Detect which cell encompasses the target text, then output its [x, y] center coordinate. 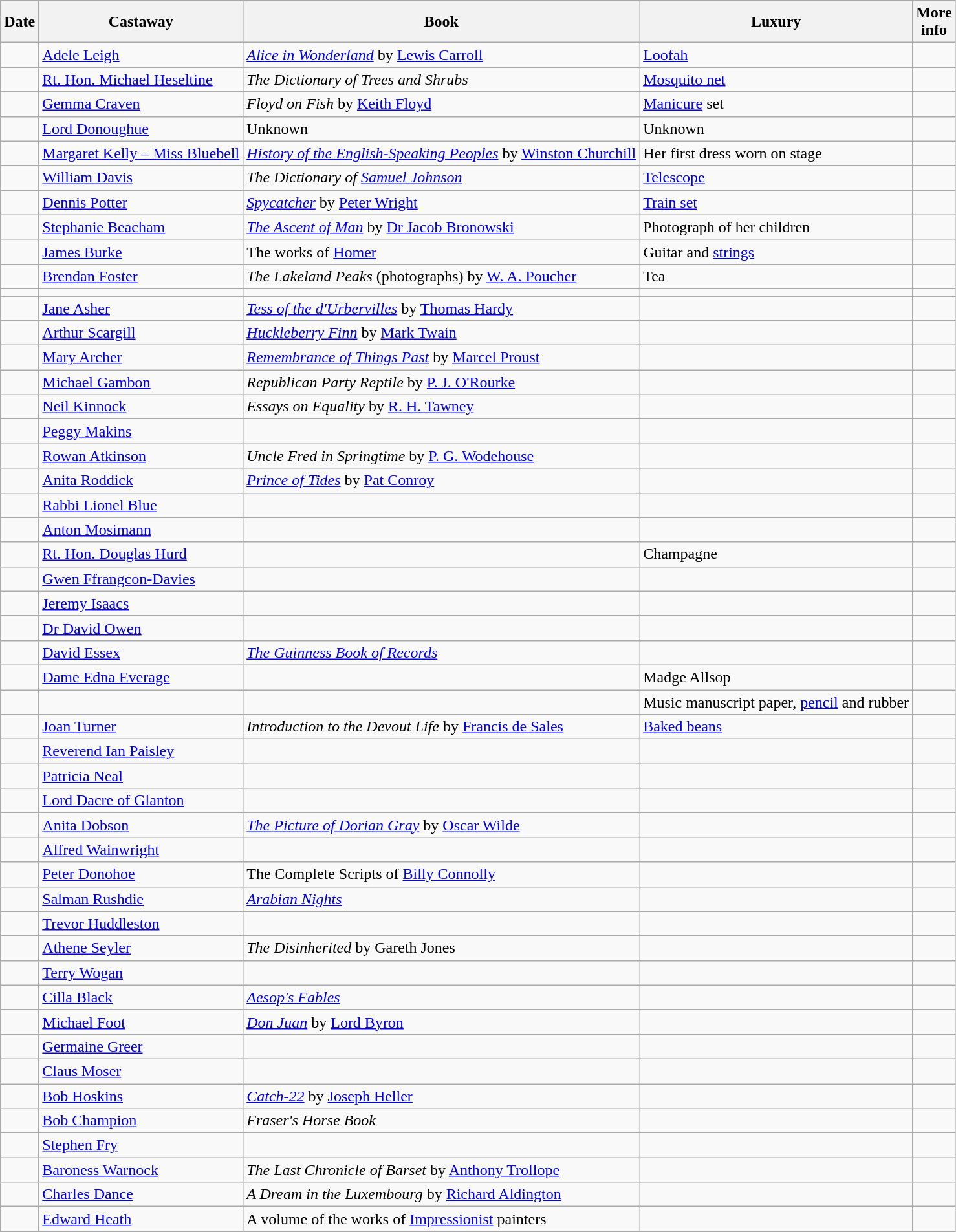
Alice in Wonderland by Lewis Carroll [441, 55]
Huckleberry Finn by Mark Twain [441, 333]
Charles Dance [141, 1194]
Manicure set [776, 104]
The Dictionary of Samuel Johnson [441, 178]
Reverend Ian Paisley [141, 751]
Gwen Ffrangcon-Davies [141, 579]
Adele Leigh [141, 55]
Essays on Equality by R. H. Tawney [441, 407]
Rowan Atkinson [141, 456]
Introduction to the Devout Life by Francis de Sales [441, 727]
Train set [776, 202]
Cilla Black [141, 997]
Baroness Warnock [141, 1170]
Dr David Owen [141, 628]
Lord Dacre of Glanton [141, 801]
Anton Mosimann [141, 530]
Jane Asher [141, 308]
Date [19, 22]
Joan Turner [141, 727]
The Picture of Dorian Gray by Oscar Wilde [441, 825]
Telescope [776, 178]
Castaway [141, 22]
The Dictionary of Trees and Shrubs [441, 80]
Jeremy Isaacs [141, 603]
Rt. Hon. Michael Heseltine [141, 80]
The Last Chronicle of Barset by Anthony Trollope [441, 1170]
Rt. Hon. Douglas Hurd [141, 554]
Book [441, 22]
Republican Party Reptile by P. J. O'Rourke [441, 382]
The Complete Scripts of Billy Connolly [441, 874]
Catch-22 by Joseph Heller [441, 1096]
Claus Moser [141, 1071]
Stephen Fry [141, 1145]
Madge Allsop [776, 677]
Prince of Tides by Pat Conroy [441, 481]
Michael Foot [141, 1022]
David Essex [141, 653]
William Davis [141, 178]
Moreinfo [934, 22]
A Dream in the Luxembourg by Richard Aldington [441, 1194]
Bob Hoskins [141, 1096]
Baked beans [776, 727]
Uncle Fred in Springtime by P. G. Wodehouse [441, 456]
Anita Roddick [141, 481]
Her first dress worn on stage [776, 153]
The Ascent of Man by Dr Jacob Bronowski [441, 227]
Athene Seyler [141, 948]
Peter Donohoe [141, 874]
Dame Edna Everage [141, 677]
Dennis Potter [141, 202]
Patricia Neal [141, 776]
Remembrance of Things Past by Marcel Proust [441, 358]
Margaret Kelly – Miss Bluebell [141, 153]
Spycatcher by Peter Wright [441, 202]
The works of Homer [441, 252]
Tess of the d'Urbervilles by Thomas Hardy [441, 308]
The Lakeland Peaks (photographs) by W. A. Poucher [441, 276]
Neil Kinnock [141, 407]
Aesop's Fables [441, 997]
Trevor Huddleston [141, 924]
Floyd on Fish by Keith Floyd [441, 104]
Music manuscript paper, pencil and rubber [776, 702]
Salman Rushdie [141, 899]
Gemma Craven [141, 104]
Guitar and strings [776, 252]
The Guinness Book of Records [441, 653]
Stephanie Beacham [141, 227]
Alfred Wainwright [141, 850]
Champagne [776, 554]
Don Juan by Lord Byron [441, 1022]
History of the English-Speaking Peoples by Winston Churchill [441, 153]
Germaine Greer [141, 1046]
Rabbi Lionel Blue [141, 505]
Brendan Foster [141, 276]
James Burke [141, 252]
Loofah [776, 55]
Michael Gambon [141, 382]
Anita Dobson [141, 825]
Arthur Scargill [141, 333]
The Disinherited by Gareth Jones [441, 948]
Fraser's Horse Book [441, 1121]
A volume of the works of Impressionist painters [441, 1219]
Mosquito net [776, 80]
Terry Wogan [141, 973]
Edward Heath [141, 1219]
Arabian Nights [441, 899]
Mary Archer [141, 358]
Photograph of her children [776, 227]
Tea [776, 276]
Luxury [776, 22]
Lord Donoughue [141, 129]
Bob Champion [141, 1121]
Peggy Makins [141, 431]
